Detect which cell encompasses the target text, then output its (X, Y) center coordinate. 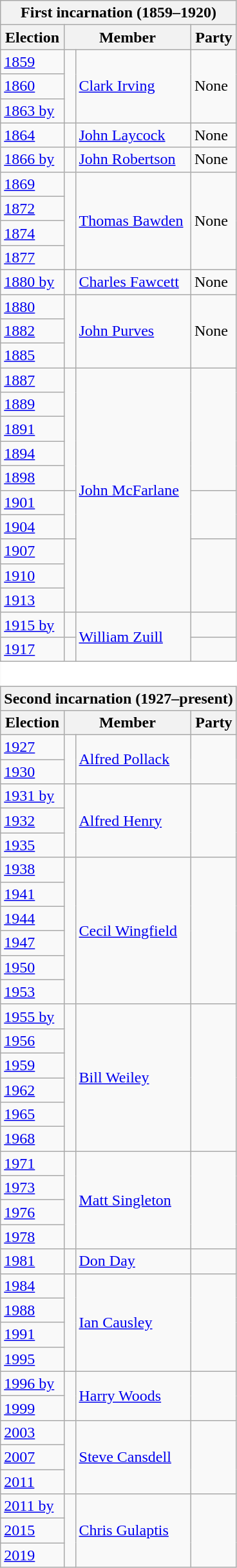
John Purves (133, 331)
2007 (32, 1457)
1956 (32, 1041)
John Laycock (133, 135)
Steve Cansdell (133, 1457)
1869 (32, 184)
2015 (32, 1531)
1996 by (32, 1383)
1938 (32, 870)
1935 (32, 845)
1944 (32, 918)
Matt Singleton (133, 1200)
1930 (32, 772)
Clark Irving (133, 86)
1981 (32, 1261)
1915 by (32, 624)
Bill Weiley (133, 1077)
William Zuill (133, 637)
1953 (32, 992)
1885 (32, 356)
1955 by (32, 1016)
1950 (32, 967)
1860 (32, 86)
Second incarnation (1927–present) (118, 698)
Chris Gulaptis (133, 1531)
1894 (32, 453)
John Robertson (133, 160)
Don Day (133, 1261)
1984 (32, 1286)
Cecil Wingfield (133, 931)
1872 (32, 208)
Harry Woods (133, 1396)
1898 (32, 478)
1889 (32, 405)
1965 (32, 1115)
Alfred Henry (133, 821)
1910 (32, 576)
1904 (32, 527)
1882 (32, 331)
First incarnation (1859–1920) (118, 13)
1968 (32, 1139)
Charles Fawcett (133, 282)
1991 (32, 1335)
1913 (32, 600)
1932 (32, 821)
1999 (32, 1408)
John McFarlane (133, 490)
1995 (32, 1359)
1976 (32, 1212)
Ian Causley (133, 1322)
2011 (32, 1481)
2003 (32, 1432)
Alfred Pollack (133, 760)
1901 (32, 502)
1874 (32, 233)
1959 (32, 1065)
1864 (32, 135)
Thomas Bawden (133, 221)
2019 (32, 1555)
1971 (32, 1163)
1973 (32, 1188)
1927 (32, 747)
1988 (32, 1310)
1891 (32, 429)
1962 (32, 1090)
1863 by (32, 111)
1859 (32, 62)
1880 (32, 307)
1887 (32, 380)
1978 (32, 1237)
1947 (32, 943)
1917 (32, 649)
1866 by (32, 160)
2011 by (32, 1506)
1880 by (32, 282)
1941 (32, 894)
1877 (32, 257)
1931 by (32, 796)
1907 (32, 551)
